Find where the given text appears and provide that cell's center as (X, Y) coordinate. 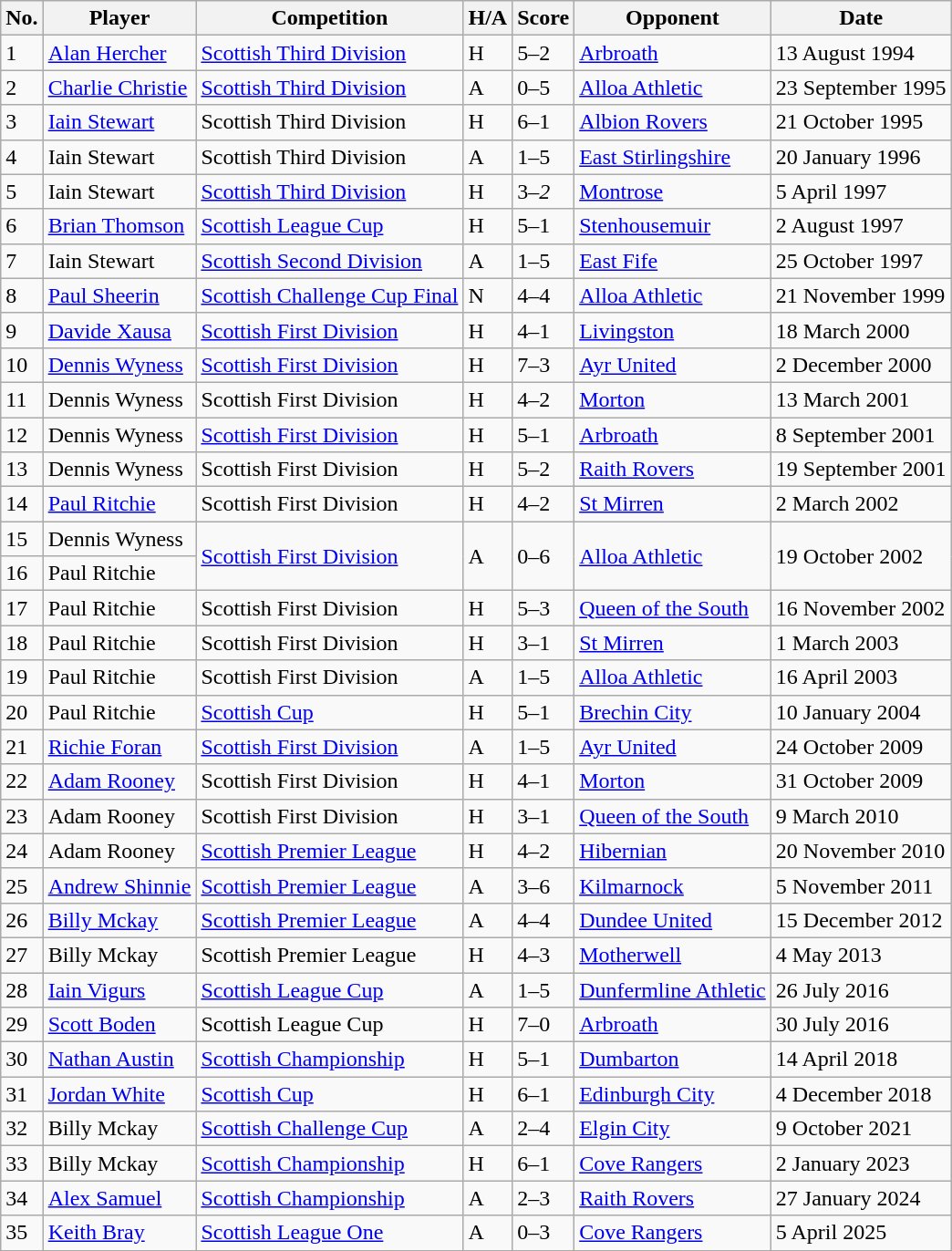
16 November 2002 (861, 608)
Nathan Austin (119, 1060)
1 (22, 53)
24 (22, 851)
5 April 1997 (861, 191)
20 January 1996 (861, 157)
5 April 2025 (861, 1233)
Charlie Christie (119, 88)
2 January 2023 (861, 1163)
20 November 2010 (861, 851)
26 (22, 920)
Kilmarnock (673, 885)
6 (22, 226)
Opponent (673, 18)
15 December 2012 (861, 920)
30 (22, 1060)
24 October 2009 (861, 747)
Scottish League One (330, 1233)
21 October 1995 (861, 122)
0–3 (543, 1233)
33 (22, 1163)
1 March 2003 (861, 643)
Jordan White (119, 1094)
Motherwell (673, 955)
East Stirlingshire (673, 157)
Richie Foran (119, 747)
25 (22, 885)
0–6 (543, 556)
Score (543, 18)
Player (119, 18)
31 (22, 1094)
Edinburgh City (673, 1094)
Montrose (673, 191)
4 (22, 157)
Iain Vigurs (119, 989)
30 July 2016 (861, 1025)
19 October 2002 (861, 556)
9 (22, 330)
2 December 2000 (861, 365)
Competition (330, 18)
Dundee United (673, 920)
Alan Hercher (119, 53)
East Fife (673, 261)
15 (22, 539)
12 (22, 435)
29 (22, 1025)
13 March 2001 (861, 399)
17 (22, 608)
2–4 (543, 1129)
21 (22, 747)
Brian Thomson (119, 226)
Davide Xausa (119, 330)
3–2 (543, 191)
Andrew Shinnie (119, 885)
Scott Boden (119, 1025)
Livingston (673, 330)
18 (22, 643)
4 December 2018 (861, 1094)
31 October 2009 (861, 781)
5 November 2011 (861, 885)
Date (861, 18)
25 October 1997 (861, 261)
5–3 (543, 608)
Scottish Second Division (330, 261)
3–6 (543, 885)
2 March 2002 (861, 504)
27 January 2024 (861, 1198)
20 (22, 712)
5 (22, 191)
21 November 1999 (861, 295)
Dumbarton (673, 1060)
No. (22, 18)
Brechin City (673, 712)
Paul Sheerin (119, 295)
4 May 2013 (861, 955)
0–5 (543, 88)
34 (22, 1198)
32 (22, 1129)
8 (22, 295)
11 (22, 399)
16 (22, 574)
Stenhousemuir (673, 226)
Elgin City (673, 1129)
14 April 2018 (861, 1060)
19 (22, 677)
Alex Samuel (119, 1198)
7 (22, 261)
4–3 (543, 955)
35 (22, 1233)
22 (22, 781)
14 (22, 504)
8 September 2001 (861, 435)
Scottish Challenge Cup (330, 1129)
18 March 2000 (861, 330)
Hibernian (673, 851)
16 April 2003 (861, 677)
Keith Bray (119, 1233)
23 September 1995 (861, 88)
10 January 2004 (861, 712)
2–3 (543, 1198)
13 August 1994 (861, 53)
23 (22, 816)
27 (22, 955)
2 (22, 88)
7–0 (543, 1025)
9 October 2021 (861, 1129)
N (488, 295)
Dunfermline Athletic (673, 989)
19 September 2001 (861, 470)
10 (22, 365)
26 July 2016 (861, 989)
Albion Rovers (673, 122)
9 March 2010 (861, 816)
H/A (488, 18)
13 (22, 470)
28 (22, 989)
2 August 1997 (861, 226)
7–3 (543, 365)
3 (22, 122)
Scottish Challenge Cup Final (330, 295)
